For the text-containing cell, return its midpoint in [X, Y] coordinate format. 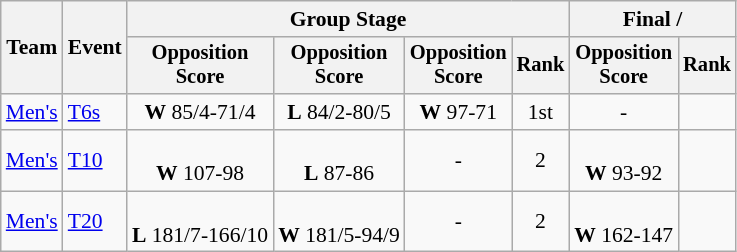
L 181/7-166/10 [200, 222]
Final / [652, 19]
W 162-147 [624, 222]
T10 [95, 160]
T20 [95, 222]
L 84/2-80/5 [339, 112]
L 87-86 [339, 160]
Group Stage [348, 19]
W 181/5-94/9 [339, 222]
T6s [95, 112]
W 97-71 [458, 112]
Team [32, 48]
W 93-92 [624, 160]
W 85/4-71/4 [200, 112]
1st [541, 112]
W 107-98 [200, 160]
Event [95, 48]
